Return the (X, Y) coordinate for the center point of the cell that contains the specified text.  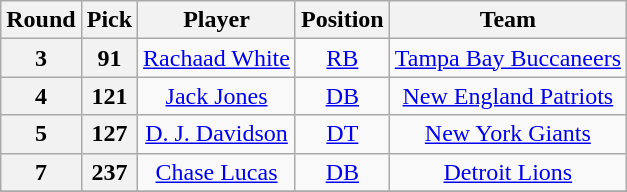
7 (41, 172)
Jack Jones (217, 96)
237 (109, 172)
New England Patriots (508, 96)
Team (508, 20)
91 (109, 58)
New York Giants (508, 134)
Pick (109, 20)
Player (217, 20)
Round (41, 20)
121 (109, 96)
5 (41, 134)
Chase Lucas (217, 172)
D. J. Davidson (217, 134)
Rachaad White (217, 58)
4 (41, 96)
Position (342, 20)
DT (342, 134)
RB (342, 58)
127 (109, 134)
Detroit Lions (508, 172)
3 (41, 58)
Tampa Bay Buccaneers (508, 58)
